Output the [X, Y] coordinate of the center of the cell containing the given text.  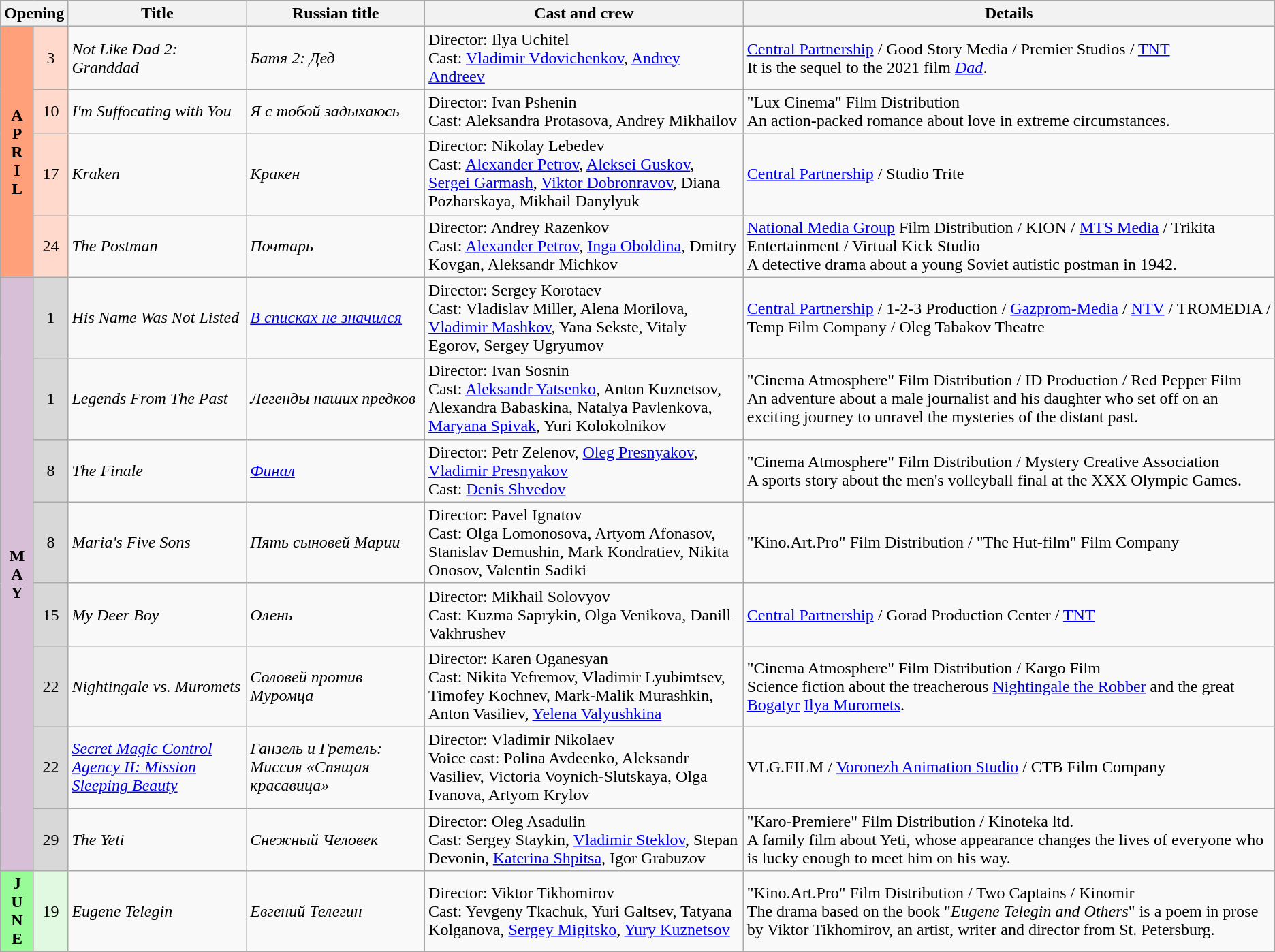
Снежный Человек [336, 839]
Почтарь [336, 246]
Кракен [336, 174]
Director: Petr Zelenov, Oleg Presnyakov, Vladimir Presnyakov Cast: Denis Shvedov [584, 471]
В списках не значился [336, 317]
Central Partnership / 1-2-3 Production / Gazprom-Media / NTV / TROMEDIA / Temp Film Company / Oleg Tabakov Theatre [1009, 317]
Title [157, 14]
Я с тобой задыхаюсь [336, 112]
The Finale [157, 471]
10 [50, 112]
MAY [18, 574]
Details [1009, 14]
My Deer Boy [157, 614]
Legends From The Past [157, 399]
Kraken [157, 174]
Russian title [336, 14]
19 [50, 911]
Евгений Телегин [336, 911]
Central Partnership / Good Story Media / Premier Studios / TNT It is the sequel to the 2021 film Dad. [1009, 58]
Central Partnership / Gorad Production Center / TNT [1009, 614]
Director: Mikhail Solovyov Cast: Kuzma Saprykin, Olga Venikova, Danill Vakhrushev [584, 614]
Eugene Telegin [157, 911]
Director: Vladimir Nikolaev Voice cast: Polina Avdeenko, Aleksandr Vasiliev, Victoria Voynich-Slutskaya, Olga Ivanova, Artyom Krylov [584, 767]
Director: Ivan Pshenin Cast: Aleksandra Protasova, Andrey Mikhailov [584, 112]
Легенды наших предков [336, 399]
3 [50, 58]
Director: Viktor Tikhomirov Cast: Yevgeny Tkachuk, Yuri Galtsev, Tatyana Kolganova, Sergey Migitsko, Yury Kuznetsov [584, 911]
APRIL [18, 152]
His Name Was Not Listed [157, 317]
Director: Ivan Sosnin Cast: Aleksandr Yatsenko, Anton Kuznetsov, Alexandra Babaskina, Natalya Pavlenkova, Maryana Spivak, Yuri Kolokolnikov [584, 399]
Cast and crew [584, 14]
Пять сыновей Марии [336, 542]
Director: Sergey Korotaev Cast: Vladislav Miller, Alena Morilova, Vladimir Mashkov, Yana Sekste, Vitaly Egorov, Sergey Ugryumov [584, 317]
Director: Ilya Uchitel Cast: Vladimir Vdovichenkov, Andrey Andreev [584, 58]
Central Partnership / Studio Trite [1009, 174]
Director: Nikolay Lebedev Cast: Alexander Petrov, Aleksei Guskov, Sergei Garmash, Viktor Dobronravov, Diana Pozharskaya, Mikhail Danylyuk [584, 174]
Opening [34, 14]
Not Like Dad 2: Granddad [157, 58]
"Cinema Atmosphere" Film Distribution / Kargo Film Science fiction about the treacherous Nightingale the Robber and the great Bogatyr Ilya Muromets. [1009, 686]
Secret Magic Control Agency II: Mission Sleeping Beauty [157, 767]
Финал [336, 471]
Батя 2: Дед [336, 58]
"Lux Cinema" Film Distribution An action-packed romance about love in extreme circumstances. [1009, 112]
Соловей против Муромца [336, 686]
VLG.FILM / Voronezh Animation Studio / CTB Film Company [1009, 767]
JUNE [18, 911]
24 [50, 246]
Director: Karen Oganesyan Cast: Nikita Yefremov, Vladimir Lyubimtsev, Timofey Kochnev, Mark-Malik Murashkin, Аnton Vasiliev, Yelena Valyushkina [584, 686]
29 [50, 839]
I'm Suffocating with You [157, 112]
15 [50, 614]
Олень [336, 614]
17 [50, 174]
Director: Andrey Razenkov Cast: Alexander Petrov, Inga Oboldina, Dmitry Kovgan, Aleksandr Michkov [584, 246]
The Postman [157, 246]
Director: Pavel Ignatov Cast: Olga Lomonosova, Artyom Afonasov, Stanislav Demushin, Mark Kondratiev, Nikita Onosov, Valentin Sadiki [584, 542]
Nightingale vs. Muromets [157, 686]
"Kino.Art.Pro" Film Distribution / "The Hut-film" Film Company [1009, 542]
Director: Oleg Asadulin Cast: Sergey Staykin, Vladimir Steklov, Stepan Devonin, Katerina Shpitsa, Igor Grabuzov [584, 839]
Maria's Five Sons [157, 542]
The Yeti [157, 839]
Ганзель и Гретель: Миссия «Спящая красавица» [336, 767]
"Cinema Atmosphere" Film Distribution / Mystery Creative Association A sports story about the men's volleyball final at the XXX Olympic Games. [1009, 471]
